Return [x, y] of the center of cell containing provided text 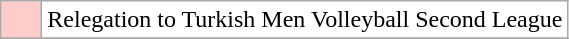
Relegation to Turkish Men Volleyball Second League [305, 20]
